Capture the cell that displays the provided text and extract its (X, Y) central coordinate. 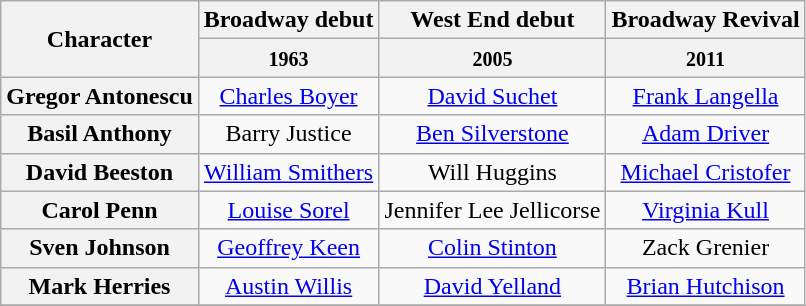
Jennifer Lee Jellicorse (492, 210)
Broadway Revival (706, 20)
David Suchet (492, 96)
Colin Stinton (492, 248)
West End debut (492, 20)
Carol Penn (100, 210)
Geoffrey Keen (288, 248)
2005 (492, 58)
Virginia Kull (706, 210)
Ben Silverstone (492, 134)
Broadway debut (288, 20)
Will Huggins (492, 172)
William Smithers (288, 172)
Character (100, 39)
Basil Anthony (100, 134)
Zack Grenier (706, 248)
Austin Willis (288, 286)
1963 (288, 58)
David Yelland (492, 286)
2011 (706, 58)
Brian Hutchison (706, 286)
David Beeston (100, 172)
Louise Sorel (288, 210)
Frank Langella (706, 96)
Adam Driver (706, 134)
Barry Justice (288, 134)
Michael Cristofer (706, 172)
Mark Herries (100, 286)
Sven Johnson (100, 248)
Gregor Antonescu (100, 96)
Charles Boyer (288, 96)
